Return (X, Y) of the center of cell containing provided text 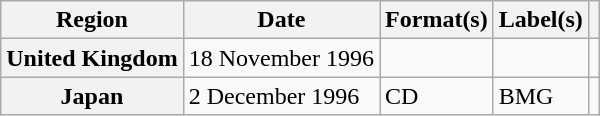
2 December 1996 (281, 96)
BMG (540, 96)
Date (281, 20)
Japan (92, 96)
Label(s) (540, 20)
CD (437, 96)
18 November 1996 (281, 58)
Format(s) (437, 20)
Region (92, 20)
United Kingdom (92, 58)
